Detect which cell encompasses the target text, then output its (x, y) center coordinate. 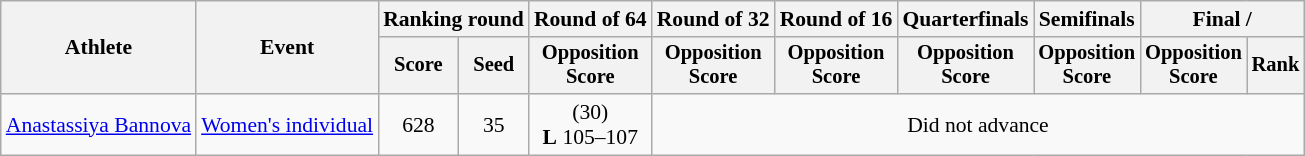
Rank (1276, 66)
Women's individual (287, 124)
Final / (1222, 19)
Round of 64 (590, 19)
628 (418, 124)
Round of 32 (714, 19)
Event (287, 48)
Round of 16 (836, 19)
Ranking round (454, 19)
Athlete (98, 48)
(30) L 105–107 (590, 124)
Quarterfinals (965, 19)
Score (418, 66)
35 (494, 124)
Did not advance (978, 124)
Anastassiya Bannova (98, 124)
Semifinals (1088, 19)
Seed (494, 66)
